For the text-containing cell, return its midpoint in (x, y) coordinate format. 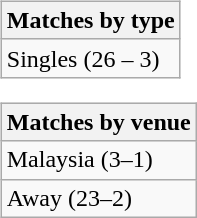
Matches by type (90, 20)
Away (23–2) (98, 198)
Malaysia (3–1) (98, 160)
Singles (26 – 3) (90, 58)
Matches by venue (98, 122)
